Determine the (x, y) coordinate at the center of the cell enclosing the given text.  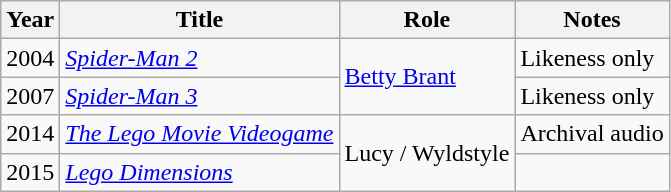
Notes (592, 20)
Lucy / Wyldstyle (427, 153)
2004 (30, 58)
Betty Brant (427, 77)
Archival audio (592, 134)
2014 (30, 134)
Lego Dimensions (200, 172)
Year (30, 20)
Title (200, 20)
Spider-Man 2 (200, 58)
Spider-Man 3 (200, 96)
Role (427, 20)
2007 (30, 96)
2015 (30, 172)
The Lego Movie Videogame (200, 134)
